For the text-containing cell, return its midpoint in (X, Y) coordinate format. 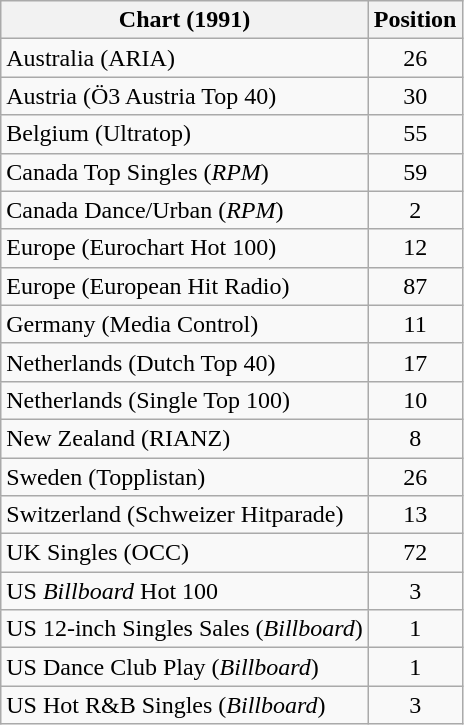
10 (415, 400)
87 (415, 286)
55 (415, 134)
2 (415, 210)
59 (415, 172)
Switzerland (Schweizer Hitparade) (185, 515)
US Hot R&B Singles (Billboard) (185, 705)
Australia (ARIA) (185, 58)
17 (415, 362)
US 12-inch Singles Sales (Billboard) (185, 629)
Position (415, 20)
30 (415, 96)
Germany (Media Control) (185, 324)
Austria (Ö3 Austria Top 40) (185, 96)
Europe (European Hit Radio) (185, 286)
Belgium (Ultratop) (185, 134)
Europe (Eurochart Hot 100) (185, 248)
12 (415, 248)
Canada Top Singles (RPM) (185, 172)
Netherlands (Dutch Top 40) (185, 362)
Sweden (Topplistan) (185, 477)
New Zealand (RIANZ) (185, 438)
Canada Dance/Urban (RPM) (185, 210)
Netherlands (Single Top 100) (185, 400)
13 (415, 515)
8 (415, 438)
11 (415, 324)
US Billboard Hot 100 (185, 591)
72 (415, 553)
Chart (1991) (185, 20)
US Dance Club Play (Billboard) (185, 667)
UK Singles (OCC) (185, 553)
